Locate the cell with the specified text and output its [X, Y] center coordinate. 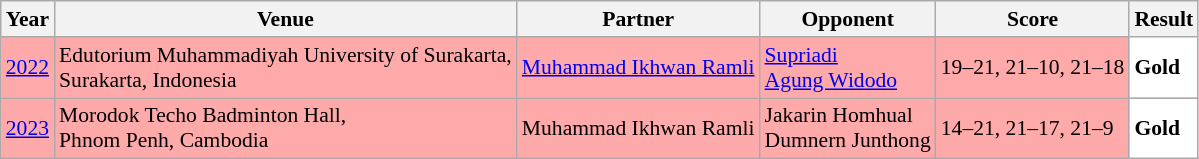
Result [1164, 19]
Morodok Techo Badminton Hall,Phnom Penh, Cambodia [286, 128]
Venue [286, 19]
19–21, 21–10, 21–18 [1033, 68]
Score [1033, 19]
Edutorium Muhammadiyah University of Surakarta,Surakarta, Indonesia [286, 68]
Opponent [848, 19]
2023 [28, 128]
2022 [28, 68]
Supriadi Agung Widodo [848, 68]
14–21, 21–17, 21–9 [1033, 128]
Year [28, 19]
Jakarin Homhual Dumnern Junthong [848, 128]
Partner [638, 19]
